Search for the cell housing the specified text and yield its (x, y) center coordinate. 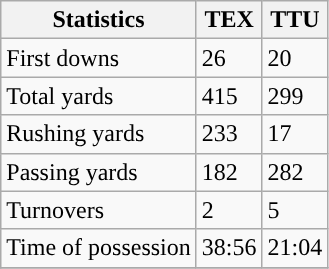
2 (229, 210)
Rushing yards (99, 134)
Passing yards (99, 172)
TEX (229, 20)
182 (229, 172)
282 (295, 172)
233 (229, 134)
17 (295, 134)
Time of possession (99, 248)
TTU (295, 20)
Turnovers (99, 210)
Total yards (99, 96)
Statistics (99, 20)
415 (229, 96)
38:56 (229, 248)
26 (229, 58)
20 (295, 58)
First downs (99, 58)
21:04 (295, 248)
299 (295, 96)
5 (295, 210)
